Detect which cell encompasses the target text, then output its [X, Y] center coordinate. 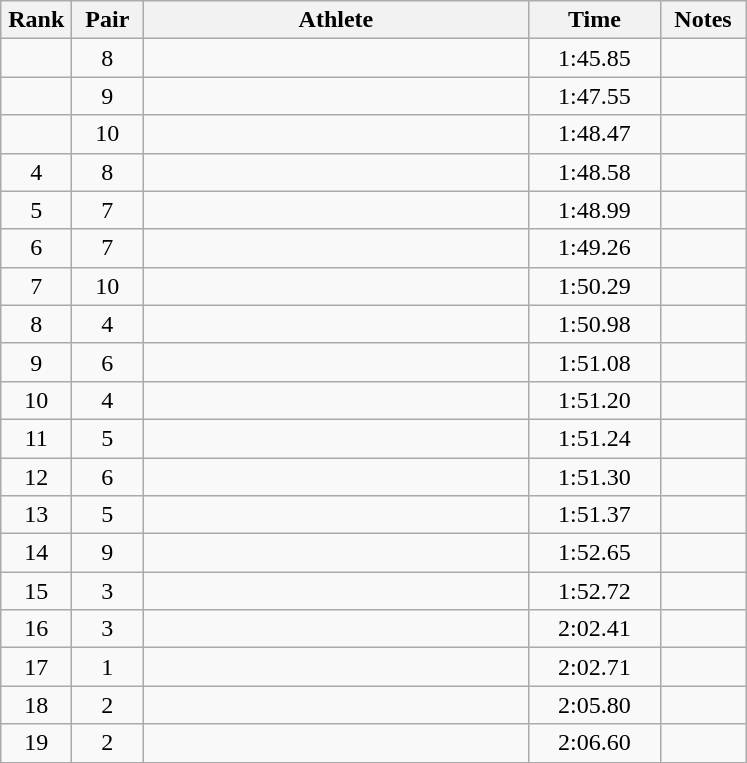
1:48.58 [594, 172]
Pair [108, 20]
1:50.29 [594, 286]
1:51.30 [594, 477]
18 [36, 705]
1:50.98 [594, 324]
1:45.85 [594, 58]
2:02.71 [594, 667]
11 [36, 438]
17 [36, 667]
15 [36, 591]
1:51.20 [594, 400]
1 [108, 667]
1:52.65 [594, 553]
1:52.72 [594, 591]
Athlete [336, 20]
Rank [36, 20]
1:51.24 [594, 438]
1:49.26 [594, 248]
1:48.99 [594, 210]
12 [36, 477]
2:02.41 [594, 629]
14 [36, 553]
Time [594, 20]
1:51.08 [594, 362]
13 [36, 515]
2:05.80 [594, 705]
Notes [703, 20]
1:51.37 [594, 515]
2:06.60 [594, 743]
19 [36, 743]
1:47.55 [594, 96]
16 [36, 629]
1:48.47 [594, 134]
